Return the (X, Y) coordinate for the center point of the cell that contains the specified text.  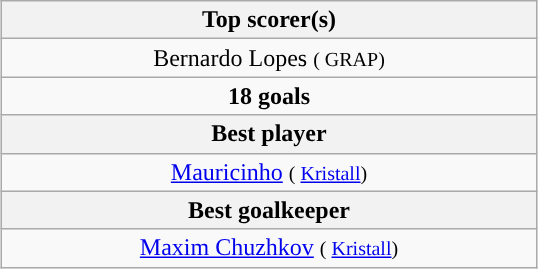
Best goalkeeper (269, 210)
18 goals (269, 96)
Bernardo Lopes ( GRAP) (269, 58)
Top scorer(s) (269, 20)
Mauricinho ( Kristall) (269, 172)
Best player (269, 134)
Maxim Chuzhkov ( Kristall) (269, 248)
